Provide the (X, Y) coordinate of the cell's center where the given text is located.  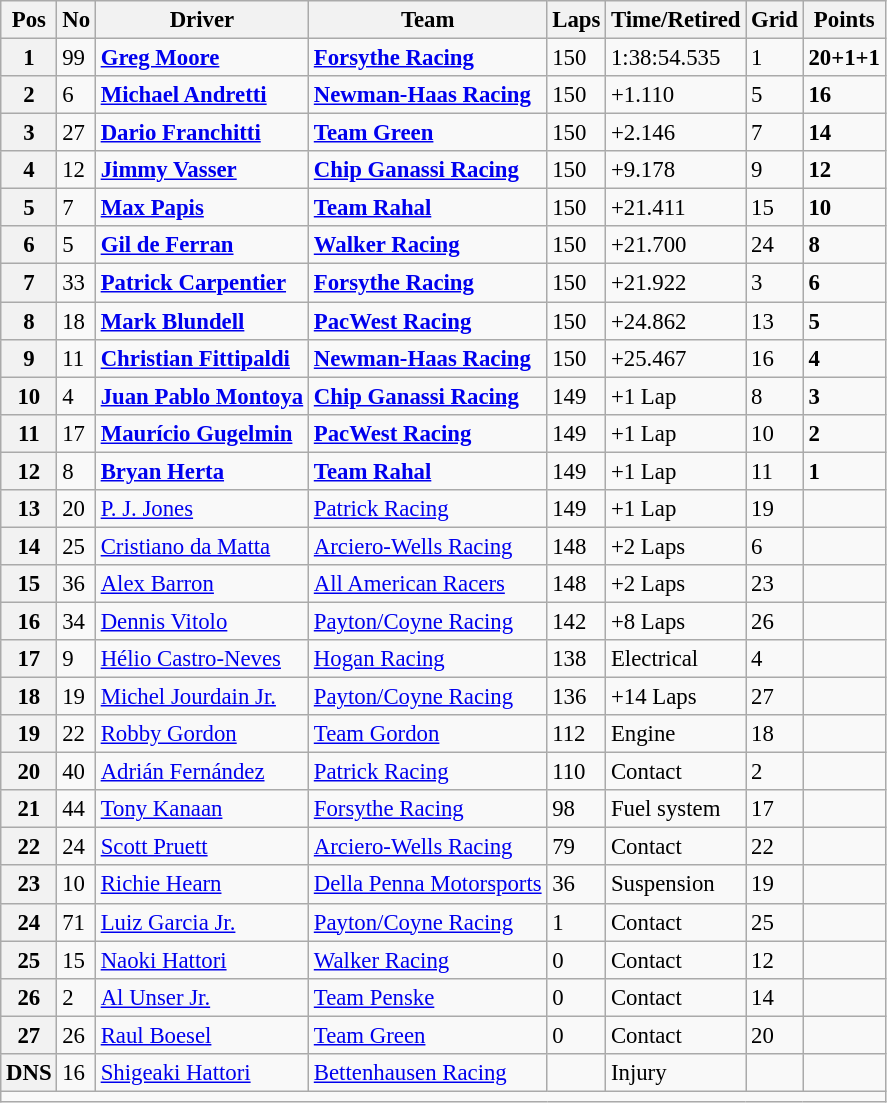
Dennis Vitolo (202, 621)
33 (76, 283)
98 (576, 809)
136 (576, 697)
Greg Moore (202, 58)
Fuel system (676, 809)
Electrical (676, 659)
Bettenhausen Racing (428, 1073)
Christian Fittipaldi (202, 358)
110 (576, 772)
All American Racers (428, 584)
Driver (202, 20)
Suspension (676, 885)
Alex Barron (202, 584)
Naoki Hattori (202, 960)
Maurício Gugelmin (202, 433)
Max Papis (202, 208)
Michael Andretti (202, 95)
Juan Pablo Montoya (202, 396)
Grid (774, 20)
99 (76, 58)
71 (76, 922)
Jimmy Vasser (202, 170)
No (76, 20)
142 (576, 621)
Luiz Garcia Jr. (202, 922)
Michel Jourdain Jr. (202, 697)
Pos (29, 20)
Richie Hearn (202, 885)
Adrián Fernández (202, 772)
Dario Franchitti (202, 133)
Della Penna Motorsports (428, 885)
+1.110 (676, 95)
Shigeaki Hattori (202, 1073)
44 (76, 809)
+25.467 (676, 358)
Team Penske (428, 997)
+21.411 (676, 208)
Time/Retired (676, 20)
P. J. Jones (202, 509)
Robby Gordon (202, 734)
Patrick Carpentier (202, 283)
1:38:54.535 (676, 58)
Raul Boesel (202, 1035)
DNS (29, 1073)
138 (576, 659)
21 (29, 809)
Mark Blundell (202, 321)
112 (576, 734)
+9.178 (676, 170)
Bryan Herta (202, 471)
+14 Laps (676, 697)
Points (844, 20)
Laps (576, 20)
+8 Laps (676, 621)
Engine (676, 734)
+24.862 (676, 321)
+21.922 (676, 283)
Scott Pruett (202, 847)
Cristiano da Matta (202, 546)
Hélio Castro-Neves (202, 659)
Injury (676, 1073)
Tony Kanaan (202, 809)
+21.700 (676, 245)
Team Gordon (428, 734)
Al Unser Jr. (202, 997)
+2.146 (676, 133)
40 (76, 772)
20+1+1 (844, 58)
Team (428, 20)
34 (76, 621)
Hogan Racing (428, 659)
79 (576, 847)
Gil de Ferran (202, 245)
